Capture the cell that displays the provided text and extract its (X, Y) central coordinate. 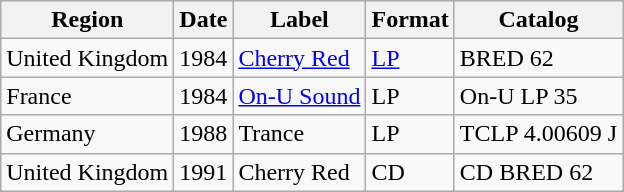
Region (88, 20)
Format (410, 20)
On-U LP 35 (538, 96)
Label (300, 20)
CD (410, 172)
TCLP 4.00609 J (538, 134)
1991 (204, 172)
CD BRED 62 (538, 172)
Date (204, 20)
1988 (204, 134)
On-U Sound (300, 96)
Trance (300, 134)
BRED 62 (538, 58)
Germany (88, 134)
France (88, 96)
Catalog (538, 20)
